Return (x, y) of the center of cell containing provided text 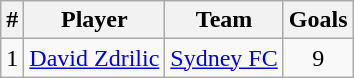
9 (318, 58)
Player (94, 20)
Team (224, 20)
# (12, 20)
1 (12, 58)
Goals (318, 20)
Sydney FC (224, 58)
David Zdrilic (94, 58)
